For the text-containing cell, return its midpoint in [x, y] coordinate format. 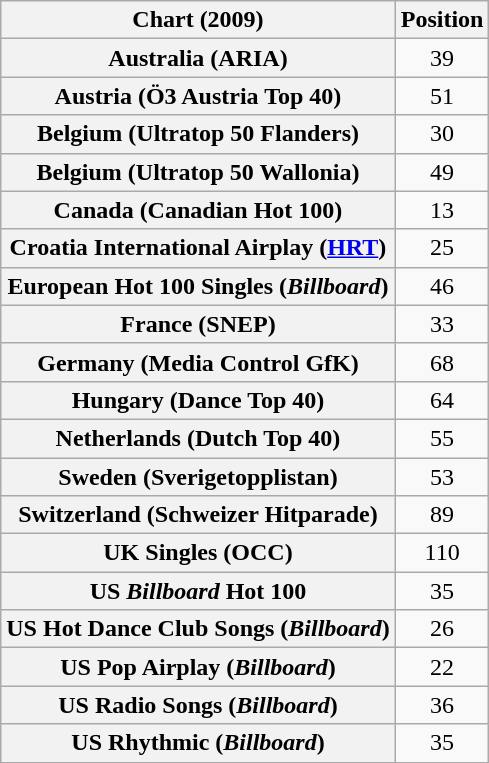
Switzerland (Schweizer Hitparade) [198, 515]
US Radio Songs (Billboard) [198, 705]
Chart (2009) [198, 20]
55 [442, 438]
89 [442, 515]
US Billboard Hot 100 [198, 591]
Australia (ARIA) [198, 58]
Croatia International Airplay (HRT) [198, 248]
110 [442, 553]
33 [442, 324]
Belgium (Ultratop 50 Flanders) [198, 134]
25 [442, 248]
Belgium (Ultratop 50 Wallonia) [198, 172]
36 [442, 705]
22 [442, 667]
49 [442, 172]
30 [442, 134]
51 [442, 96]
Hungary (Dance Top 40) [198, 400]
Sweden (Sverigetopplistan) [198, 477]
France (SNEP) [198, 324]
39 [442, 58]
US Pop Airplay (Billboard) [198, 667]
Canada (Canadian Hot 100) [198, 210]
Germany (Media Control GfK) [198, 362]
64 [442, 400]
UK Singles (OCC) [198, 553]
European Hot 100 Singles (Billboard) [198, 286]
Position [442, 20]
US Rhythmic (Billboard) [198, 743]
53 [442, 477]
US Hot Dance Club Songs (Billboard) [198, 629]
26 [442, 629]
13 [442, 210]
46 [442, 286]
68 [442, 362]
Austria (Ö3 Austria Top 40) [198, 96]
Netherlands (Dutch Top 40) [198, 438]
